For the text-containing cell, return its midpoint in [X, Y] coordinate format. 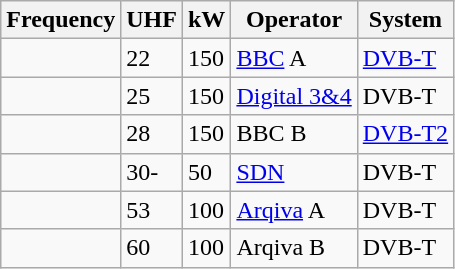
28 [152, 134]
25 [152, 96]
kW [206, 20]
50 [206, 172]
60 [152, 248]
DVB-T2 [405, 134]
Arqiva B [294, 248]
BBC B [294, 134]
22 [152, 58]
System [405, 20]
Arqiva A [294, 210]
SDN [294, 172]
UHF [152, 20]
30- [152, 172]
Operator [294, 20]
BBC A [294, 58]
Frequency [61, 20]
Digital 3&4 [294, 96]
53 [152, 210]
